Detect which cell encompasses the target text, then output its (x, y) center coordinate. 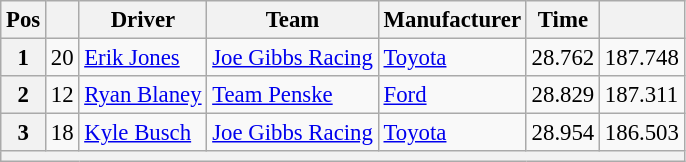
18 (62, 133)
Pos (24, 20)
2 (24, 95)
Team (292, 20)
187.311 (642, 95)
Driver (143, 20)
186.503 (642, 133)
3 (24, 133)
Ryan Blaney (143, 95)
187.748 (642, 58)
1 (24, 58)
Erik Jones (143, 58)
28.954 (562, 133)
Time (562, 20)
Manufacturer (452, 20)
Team Penske (292, 95)
20 (62, 58)
Ford (452, 95)
28.762 (562, 58)
28.829 (562, 95)
12 (62, 95)
Kyle Busch (143, 133)
